Identify which cell holds the provided text, then report its (X, Y) central coordinate. 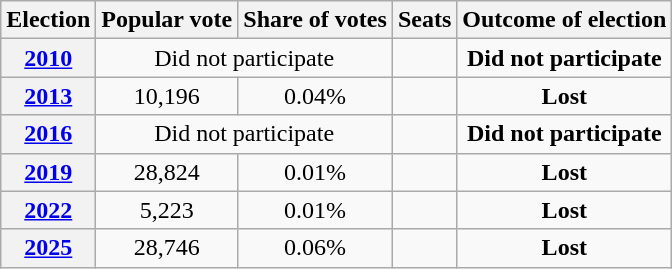
2025 (48, 248)
Seats (424, 20)
2013 (48, 96)
2016 (48, 134)
Popular vote (167, 20)
0.04% (316, 96)
0.06% (316, 248)
28,824 (167, 172)
5,223 (167, 210)
2010 (48, 58)
2019 (48, 172)
Share of votes (316, 20)
Election (48, 20)
10,196 (167, 96)
28,746 (167, 248)
Outcome of election (564, 20)
2022 (48, 210)
